Capture the cell that displays the provided text and extract its (X, Y) central coordinate. 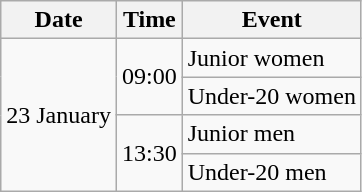
Junior men (272, 134)
Under-20 women (272, 96)
Date (59, 20)
Time (149, 20)
Under-20 men (272, 172)
Event (272, 20)
13:30 (149, 153)
Junior women (272, 58)
23 January (59, 115)
09:00 (149, 77)
